Return the (x, y) coordinate for the center point of the cell that contains the specified text.  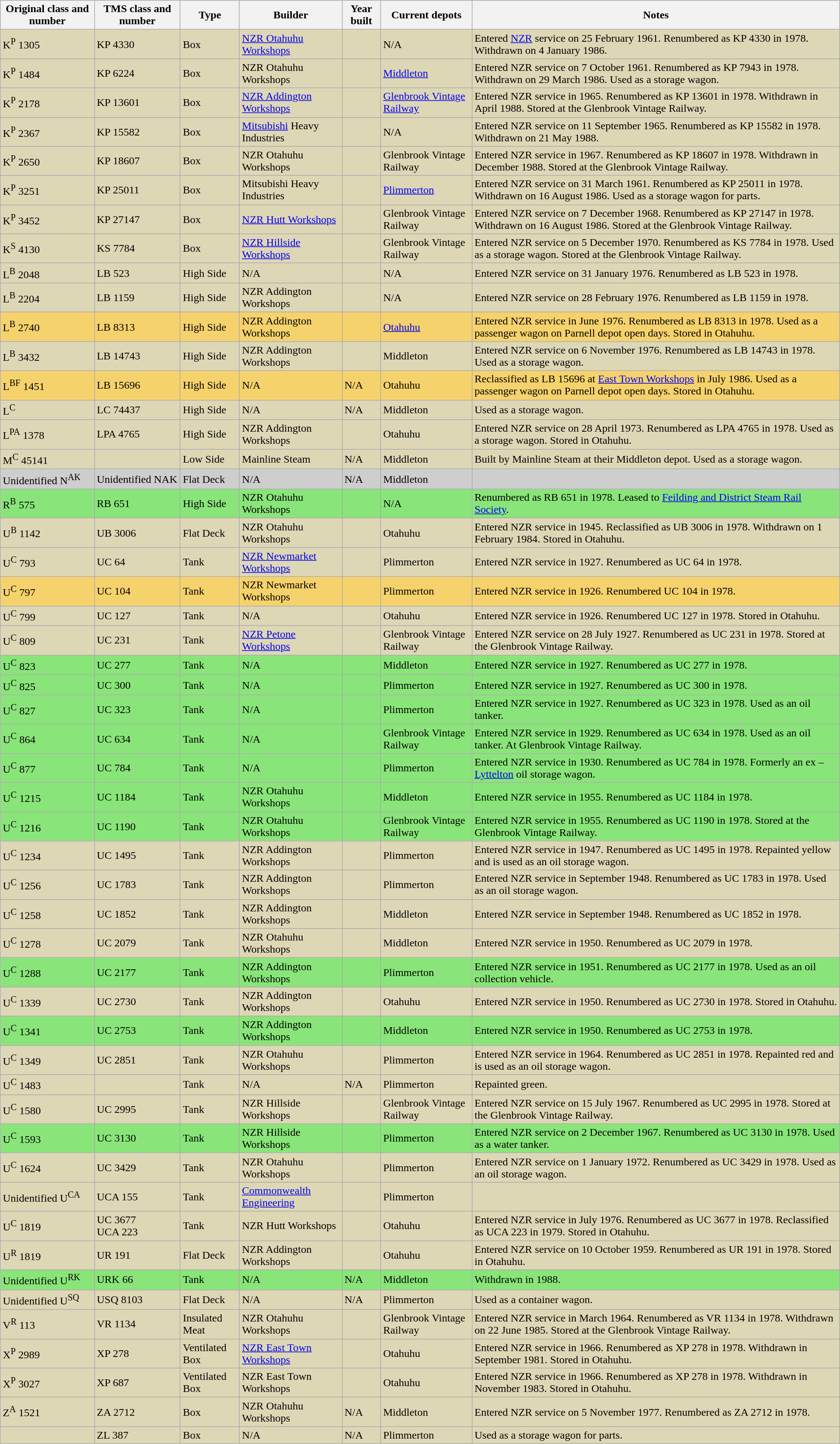
UC 3130 (137, 1138)
UC 1819 (48, 1226)
Entered NZR service in 1955. Renumbered as UC 1184 in 1978. (656, 797)
UR 1819 (48, 1255)
Entered NZR service in 1927. Renumbered as UC 323 in 1978. Used as an oil tanker. (656, 710)
UC 1216 (48, 827)
Entered NZR service on 5 November 1977. Renumbered as ZA 2712 in 1978. (656, 1412)
LB 2740 (48, 327)
UC 1852 (137, 914)
Entered NZR service in 1965. Renumbered as KP 13601 in 1978. Withdrawn in April 1988. Stored at the Glenbrook Vintage Railway. (656, 102)
UC 1278 (48, 943)
Entered NZR service in 1955. Renumbered as UC 1190 in 1978. Stored at the Glenbrook Vintage Railway. (656, 827)
UB 1142 (48, 533)
UC 864 (48, 739)
UCA 155 (137, 1196)
UC 823 (48, 665)
UB 3006 (137, 533)
Unidentified URK (48, 1280)
KP 13601 (137, 102)
Withdrawn in 1988. (656, 1280)
UC 231 (137, 641)
UR 191 (137, 1255)
Unidentified UCA (48, 1196)
Entered NZR service on 28 April 1973. Renumbered as LPA 4765 in 1978. Used as a storage wagon. Stored in Otahuhu. (656, 434)
KS 7784 (137, 249)
Entered NZR service in July 1976. Renumbered as UC 3677 in 1978. Reclassified as UCA 223 in 1979. Stored in Otahuhu. (656, 1226)
UC 2730 (137, 1002)
Entered NZR service on 7 December 1968. Renumbered as KP 27147 in 1978. Withdrawn on 16 August 1986. Stored at the Glenbrook Vintage Railway. (656, 219)
Entered NZR service on 15 July 1967. Renumbered as UC 2995 in 1978. Stored at the Glenbrook Vintage Railway. (656, 1109)
Mainline Steam (291, 459)
Entered NZR service in 1930. Renumbered as UC 784 in 1978. Formerly an ex – Lyttelton oil storage wagon. (656, 768)
UC 1580 (48, 1109)
Entered NZR service in 1926. Renumbered UC 104 in 1978. (656, 591)
UC 1256 (48, 885)
KP 2650 (48, 161)
UC 323 (137, 710)
KP 2178 (48, 102)
LB 3432 (48, 356)
Entered NZR service on 11 September 1965. Renumbered as KP 15582 in 1978. Withdrawn on 21 May 1988. (656, 132)
Entered NZR service on 2 December 1967. Renumbered as UC 3130 in 1978. Used as a water tanker. (656, 1138)
Original class and number (48, 15)
KP 3251 (48, 190)
Built by Mainline Steam at their Middleton depot. Used as a storage wagon. (656, 459)
UC 1483 (48, 1085)
Entered NZR service on 7 October 1961. Renumbered as KP 7943 in 1978. Withdrawn on 29 March 1986. Used as a storage wagon. (656, 74)
ZA 2712 (137, 1412)
LC 74437 (137, 410)
LB 2048 (48, 273)
UC 825 (48, 685)
UC 1783 (137, 885)
Entered NZR service on 10 October 1959. Renumbered as UR 191 in 1978. Stored in Otahuhu. (656, 1255)
Insulated Meat (210, 1325)
Entered NZR service in 1927. Renumbered as UC 64 in 1978. (656, 562)
UC 877 (48, 768)
LBF 1451 (48, 385)
KS 4130 (48, 249)
Entered NZR service on 6 November 1976. Renumbered as LB 14743 in 1978. Used as a storage wagon. (656, 356)
Entered NZR service on 25 February 1961. Renumbered as KP 4330 in 1978. Withdrawn on 4 January 1986. (656, 44)
UC 2079 (137, 943)
UC 2995 (137, 1109)
UC 1234 (48, 855)
Reclassified as LB 15696 at East Town Workshops in July 1986. Used as a passenger wagon on Parnell depot open days. Stored in Otahuhu. (656, 385)
Entered NZR service on 31 January 1976. Renumbered as LB 523 in 1978. (656, 273)
Entered NZR service in March 1964. Renumbered as VR 1134 in 1978. Withdrawn on 22 June 1985. Stored at the Glenbrook Vintage Railway. (656, 1325)
UC 799 (48, 616)
LB 1159 (137, 298)
MC 45141 (48, 459)
VR 113 (48, 1325)
Builder (291, 15)
UC 1495 (137, 855)
Entered NZR service in 1950. Renumbered as UC 2079 in 1978. (656, 943)
LB 2204 (48, 298)
UC 827 (48, 710)
UC 793 (48, 562)
LB 523 (137, 273)
Entered NZR service in 1966. Renumbered as XP 278 in 1978. Withdrawn in September 1981. Stored in Otahuhu. (656, 1353)
UC 2851 (137, 1060)
Renumbered as RB 651 in 1978. Leased to Feilding and District Steam Rail Society. (656, 503)
Unidentified USQ (48, 1300)
KP 3452 (48, 219)
Entered NZR service on 5 December 1970. Renumbered as KS 7784 in 1978. Used as a storage wagon. Stored at the Glenbrook Vintage Railway. (656, 249)
LB 14743 (137, 356)
Entered NZR service on 1 January 1972. Renumbered as UC 3429 in 1978. Used as an oil storage wagon. (656, 1168)
XP 3027 (48, 1383)
UC 1258 (48, 914)
KP 15582 (137, 132)
Entered NZR service in September 1948. Renumbered as UC 1852 in 1978. (656, 914)
Entered NZR service in 1964. Renumbered as UC 2851 in 1978. Repainted red and is used as an oil storage wagon. (656, 1060)
Type (210, 15)
LPA 1378 (48, 434)
Entered NZR service in 1966. Renumbered as XP 278 in 1978. Withdrawn in November 1983. Stored in Otahuhu. (656, 1383)
Entered NZR service on 28 February 1976. Renumbered as LB 1159 in 1978. (656, 298)
KP 1305 (48, 44)
UC 1341 (48, 1031)
Entered NZR service in 1926. Renumbered UC 127 in 1978. Stored in Otahuhu. (656, 616)
USQ 8103 (137, 1300)
KP 6224 (137, 74)
ZA 1521 (48, 1412)
RB 575 (48, 503)
Entered NZR service in 1950. Renumbered as UC 2730 in 1978. Stored in Otahuhu. (656, 1002)
Entered NZR service on 31 March 1961. Renumbered as KP 25011 in 1978. Withdrawn on 16 August 1986. Used as a storage wagon for parts. (656, 190)
VR 1134 (137, 1325)
Entered NZR service in 1947. Renumbered as UC 1495 in 1978. Repainted yellow and is used as an oil storage wagon. (656, 855)
UC 1190 (137, 827)
UC 2753 (137, 1031)
Entered NZR service on 28 July 1927. Renumbered as UC 231 in 1978. Stored at the Glenbrook Vintage Railway. (656, 641)
UC 784 (137, 768)
KP 1484 (48, 74)
KP 25011 (137, 190)
Entered NZR service in 1945. Reclassified as UB 3006 in 1978. Withdrawn on 1 February 1984. Stored in Otahuhu. (656, 533)
Repainted green. (656, 1085)
LPA 4765 (137, 434)
UC 3677UCA 223 (137, 1226)
Entered NZR service in September 1948. Renumbered as UC 1783 in 1978. Used as an oil storage wagon. (656, 885)
URK 66 (137, 1280)
UC 104 (137, 591)
UC 1339 (48, 1002)
RB 651 (137, 503)
Current depots (426, 15)
UC 1215 (48, 797)
Commonwealth Engineering (291, 1196)
TMS class and number (137, 15)
UC 64 (137, 562)
UC 277 (137, 665)
Notes (656, 15)
Entered NZR service in 1951. Renumbered as UC 2177 in 1978. Used as an oil collection vehicle. (656, 972)
UC 3429 (137, 1168)
Entered NZR service in 1950. Renumbered as UC 2753 in 1978. (656, 1031)
UC 1349 (48, 1060)
XP 2989 (48, 1353)
Entered NZR service in 1927. Renumbered as UC 300 in 1978. (656, 685)
UC 2177 (137, 972)
Entered NZR service in 1967. Renumbered as KP 18607 in 1978. Withdrawn in December 1988. Stored at the Glenbrook Vintage Railway. (656, 161)
UC 300 (137, 685)
UC 1184 (137, 797)
Used as a storage wagon. (656, 410)
UC 797 (48, 591)
KP 27147 (137, 219)
LB 15696 (137, 385)
Entered NZR service in 1927. Renumbered as UC 277 in 1978. (656, 665)
UC 127 (137, 616)
UC 1593 (48, 1138)
XP 278 (137, 1353)
Used as a storage wagon for parts. (656, 1435)
UC 634 (137, 739)
LB 8313 (137, 327)
Entered NZR service in 1929. Renumbered as UC 634 in 1978. Used as an oil tanker. At Glenbrook Vintage Railway. (656, 739)
XP 687 (137, 1383)
KP 2367 (48, 132)
KP 4330 (137, 44)
LC (48, 410)
Year built (361, 15)
Entered NZR service in June 1976. Renumbered as LB 8313 in 1978. Used as a passenger wagon on Parnell depot open days. Stored in Otahuhu. (656, 327)
UC 809 (48, 641)
UC 1624 (48, 1168)
KP 18607 (137, 161)
UC 1288 (48, 972)
Used as a container wagon. (656, 1300)
NZR Petone Workshops (291, 641)
ZL 387 (137, 1435)
Low Side (210, 459)
